Return (X, Y) of the center of cell containing provided text 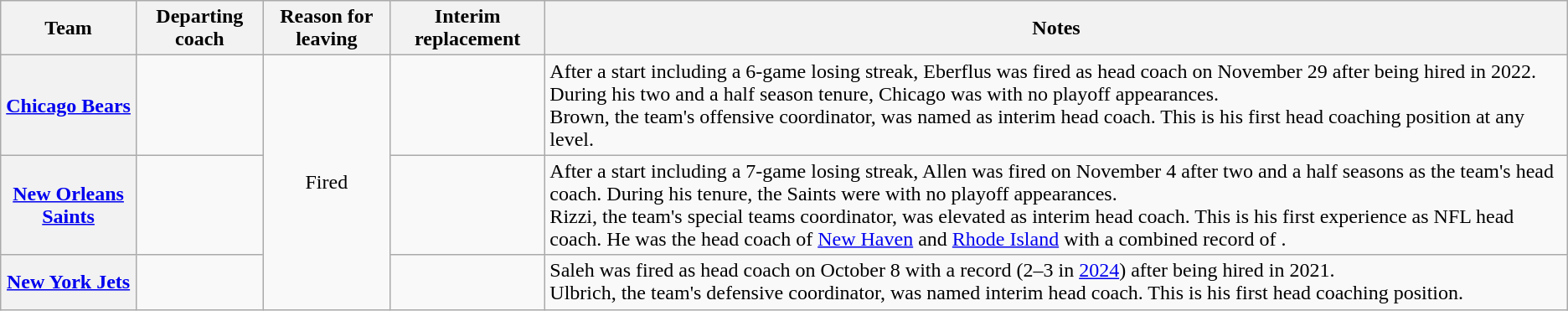
Departing coach (199, 29)
New Orleans Saints (69, 205)
Fired (327, 183)
New York Jets (69, 282)
Notes (1056, 29)
Interim replacement (467, 29)
Reason for leaving (327, 29)
Team (69, 29)
Chicago Bears (69, 106)
